Pinpoint the cell where the given text exists, returning its [X, Y] midpoint coordinate. 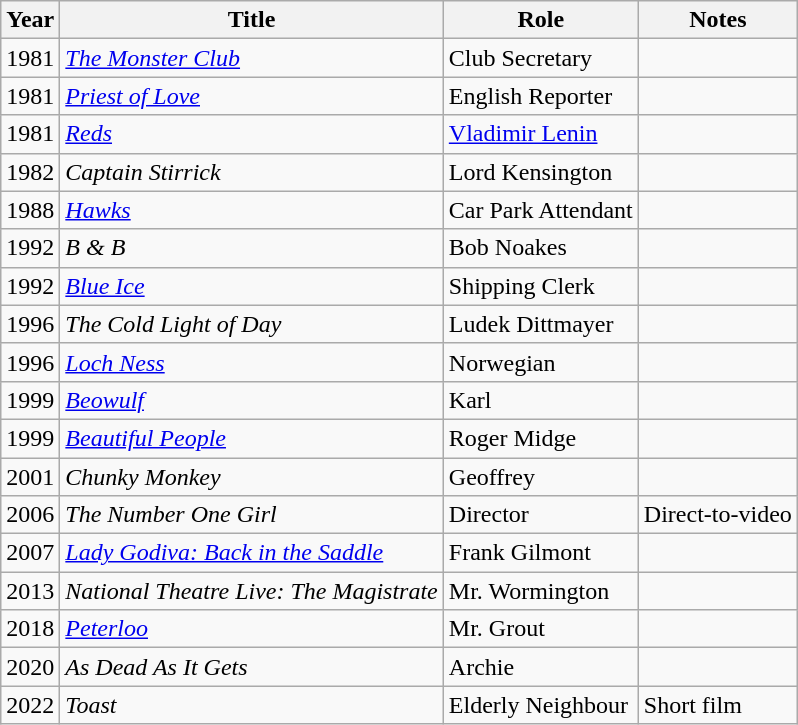
Reds [252, 134]
Mr. Wormington [540, 591]
Role [540, 20]
2007 [30, 553]
2001 [30, 477]
Club Secretary [540, 58]
Direct-to-video [718, 515]
The Number One Girl [252, 515]
Chunky Monkey [252, 477]
As Dead As It Gets [252, 667]
Director [540, 515]
Beowulf [252, 400]
Notes [718, 20]
Geoffrey [540, 477]
Hawks [252, 210]
Loch Ness [252, 362]
Karl [540, 400]
Archie [540, 667]
Priest of Love [252, 96]
Mr. Grout [540, 629]
B & B [252, 248]
2013 [30, 591]
National Theatre Live: The Magistrate [252, 591]
1988 [30, 210]
Title [252, 20]
Elderly Neighbour [540, 705]
Car Park Attendant [540, 210]
Lady Godiva: Back in the Saddle [252, 553]
Captain Stirrick [252, 172]
Blue Ice [252, 286]
Lord Kensington [540, 172]
Beautiful People [252, 438]
Roger Midge [540, 438]
2006 [30, 515]
2020 [30, 667]
Bob Noakes [540, 248]
English Reporter [540, 96]
Norwegian [540, 362]
Year [30, 20]
The Cold Light of Day [252, 324]
Short film [718, 705]
2022 [30, 705]
Peterloo [252, 629]
Ludek Dittmayer [540, 324]
Frank Gilmont [540, 553]
Shipping Clerk [540, 286]
The Monster Club [252, 58]
1982 [30, 172]
Toast [252, 705]
Vladimir Lenin [540, 134]
2018 [30, 629]
